Identify which cell holds the provided text, then report its (X, Y) central coordinate. 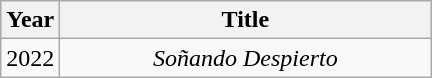
Year (30, 20)
Soñando Despierto (246, 58)
Title (246, 20)
2022 (30, 58)
